Find where the given text appears and provide that cell's center as [x, y] coordinate. 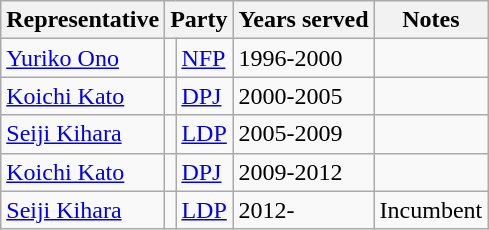
Incumbent [431, 210]
NFP [204, 58]
Notes [431, 20]
Representative [83, 20]
2009-2012 [304, 172]
2000-2005 [304, 96]
2012- [304, 210]
2005-2009 [304, 134]
Party [199, 20]
1996-2000 [304, 58]
Yuriko Ono [83, 58]
Years served [304, 20]
